Return the [X, Y] coordinate for the center point of the cell that contains the specified text.  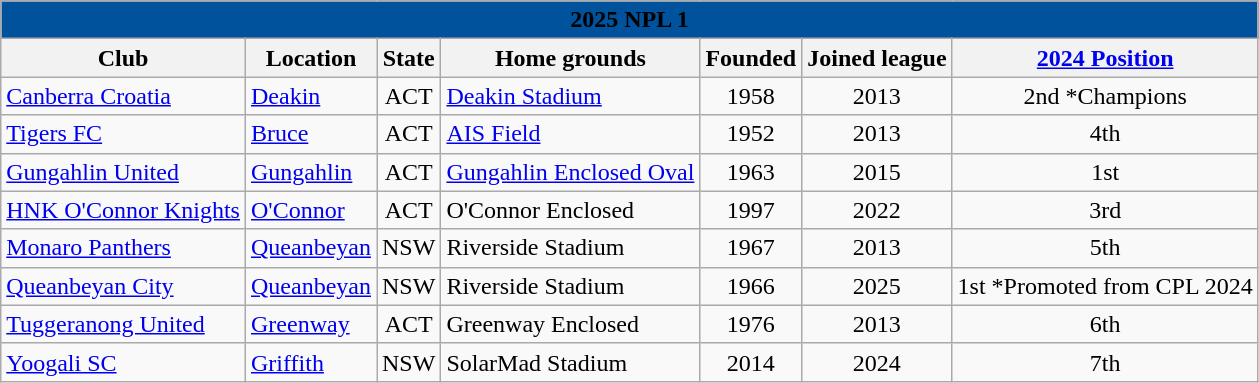
Club [124, 58]
1958 [751, 96]
4th [1105, 134]
HNK O'Connor Knights [124, 210]
Gungahlin United [124, 172]
2022 [877, 210]
AIS Field [570, 134]
1952 [751, 134]
1976 [751, 324]
O'Connor Enclosed [570, 210]
Queanbeyan City [124, 286]
Tuggeranong United [124, 324]
1st [1105, 172]
O'Connor [310, 210]
Tigers FC [124, 134]
1963 [751, 172]
1966 [751, 286]
1997 [751, 210]
Location [310, 58]
SolarMad Stadium [570, 362]
Canberra Croatia [124, 96]
2024 [877, 362]
Founded [751, 58]
Joined league [877, 58]
Home grounds [570, 58]
Greenway Enclosed [570, 324]
Greenway [310, 324]
Monaro Panthers [124, 248]
Deakin Stadium [570, 96]
7th [1105, 362]
2015 [877, 172]
1967 [751, 248]
Gungahlin Enclosed Oval [570, 172]
1st *Promoted from CPL 2024 [1105, 286]
2025 [877, 286]
2nd *Champions [1105, 96]
6th [1105, 324]
5th [1105, 248]
2014 [751, 362]
2025 NPL 1 [630, 20]
3rd [1105, 210]
Gungahlin [310, 172]
2024 Position [1105, 58]
Yoogali SC [124, 362]
State [408, 58]
Bruce [310, 134]
Deakin [310, 96]
Griffith [310, 362]
